Provide the (x, y) coordinate of the cell's center where the given text is located.  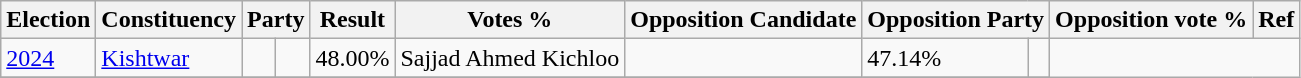
47.14% (945, 58)
Constituency (169, 20)
48.00% (352, 58)
Opposition Candidate (744, 20)
2024 (48, 58)
Result (352, 20)
Ref (1276, 20)
Election (48, 20)
Opposition Party (956, 20)
Opposition vote % (1152, 20)
Kishtwar (169, 58)
Sajjad Ahmed Kichloo (510, 58)
Votes % (510, 20)
Party (276, 20)
